Locate the cell with the specified text and output its [X, Y] center coordinate. 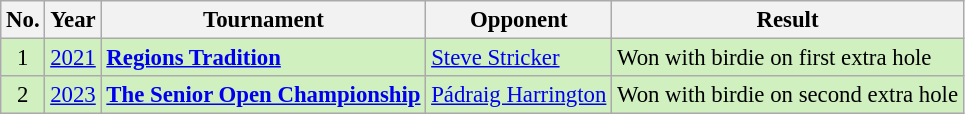
Won with birdie on first extra hole [788, 58]
2023 [73, 95]
Pádraig Harrington [519, 95]
1 [23, 58]
No. [23, 20]
2021 [73, 58]
Won with birdie on second extra hole [788, 95]
Opponent [519, 20]
Tournament [264, 20]
Year [73, 20]
Steve Stricker [519, 58]
2 [23, 95]
Regions Tradition [264, 58]
Result [788, 20]
The Senior Open Championship [264, 95]
